Return [x, y] of the center of cell containing provided text 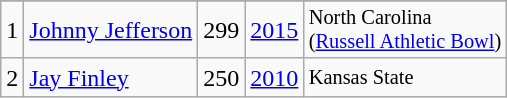
2 [12, 77]
299 [222, 30]
250 [222, 77]
2010 [274, 77]
Johnny Jefferson [111, 30]
North Carolina (Russell Athletic Bowl) [405, 30]
2015 [274, 30]
Kansas State [405, 77]
1 [12, 30]
Jay Finley [111, 77]
